Pinpoint the cell where the given text exists, returning its [X, Y] midpoint coordinate. 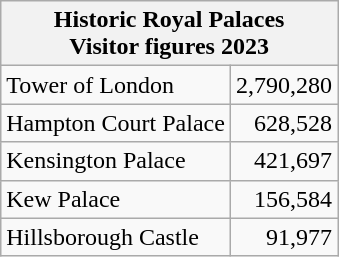
421,697 [284, 161]
Hillsborough Castle [116, 237]
Tower of London [116, 85]
Kew Palace [116, 199]
91,977 [284, 237]
156,584 [284, 199]
Kensington Palace [116, 161]
628,528 [284, 123]
Hampton Court Palace [116, 123]
Historic Royal PalacesVisitor figures 2023 [170, 34]
2,790,280 [284, 85]
